Determine the (x, y) coordinate at the center of the cell enclosing the given text.  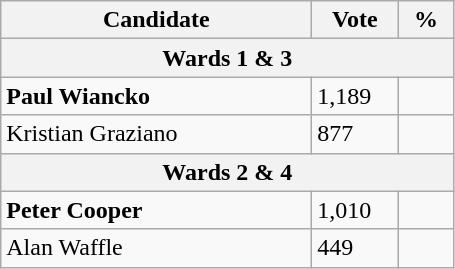
Alan Waffle (156, 248)
Kristian Graziano (156, 134)
Paul Wiancko (156, 96)
1,010 (355, 210)
Candidate (156, 20)
Wards 1 & 3 (228, 58)
Wards 2 & 4 (228, 172)
% (426, 20)
1,189 (355, 96)
Vote (355, 20)
Peter Cooper (156, 210)
449 (355, 248)
877 (355, 134)
